Return the (x, y) coordinate for the center point of the cell that contains the specified text.  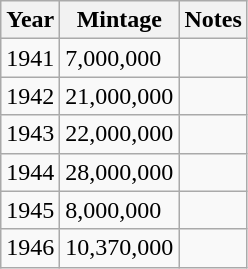
22,000,000 (120, 134)
28,000,000 (120, 172)
1943 (30, 134)
21,000,000 (120, 96)
1942 (30, 96)
7,000,000 (120, 58)
1941 (30, 58)
8,000,000 (120, 210)
Year (30, 20)
1945 (30, 210)
1946 (30, 248)
1944 (30, 172)
10,370,000 (120, 248)
Mintage (120, 20)
Notes (213, 20)
